Return the [x, y] coordinate for the center point of the cell that contains the specified text.  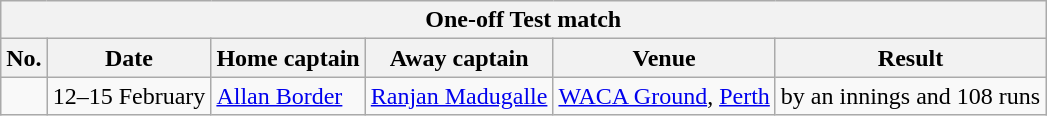
No. [24, 58]
Allan Border [288, 96]
WACA Ground, Perth [664, 96]
Away captain [459, 58]
Home captain [288, 58]
Result [910, 58]
One-off Test match [524, 20]
by an innings and 108 runs [910, 96]
Venue [664, 58]
12–15 February [129, 96]
Date [129, 58]
Ranjan Madugalle [459, 96]
